Detect which cell encompasses the target text, then output its [X, Y] center coordinate. 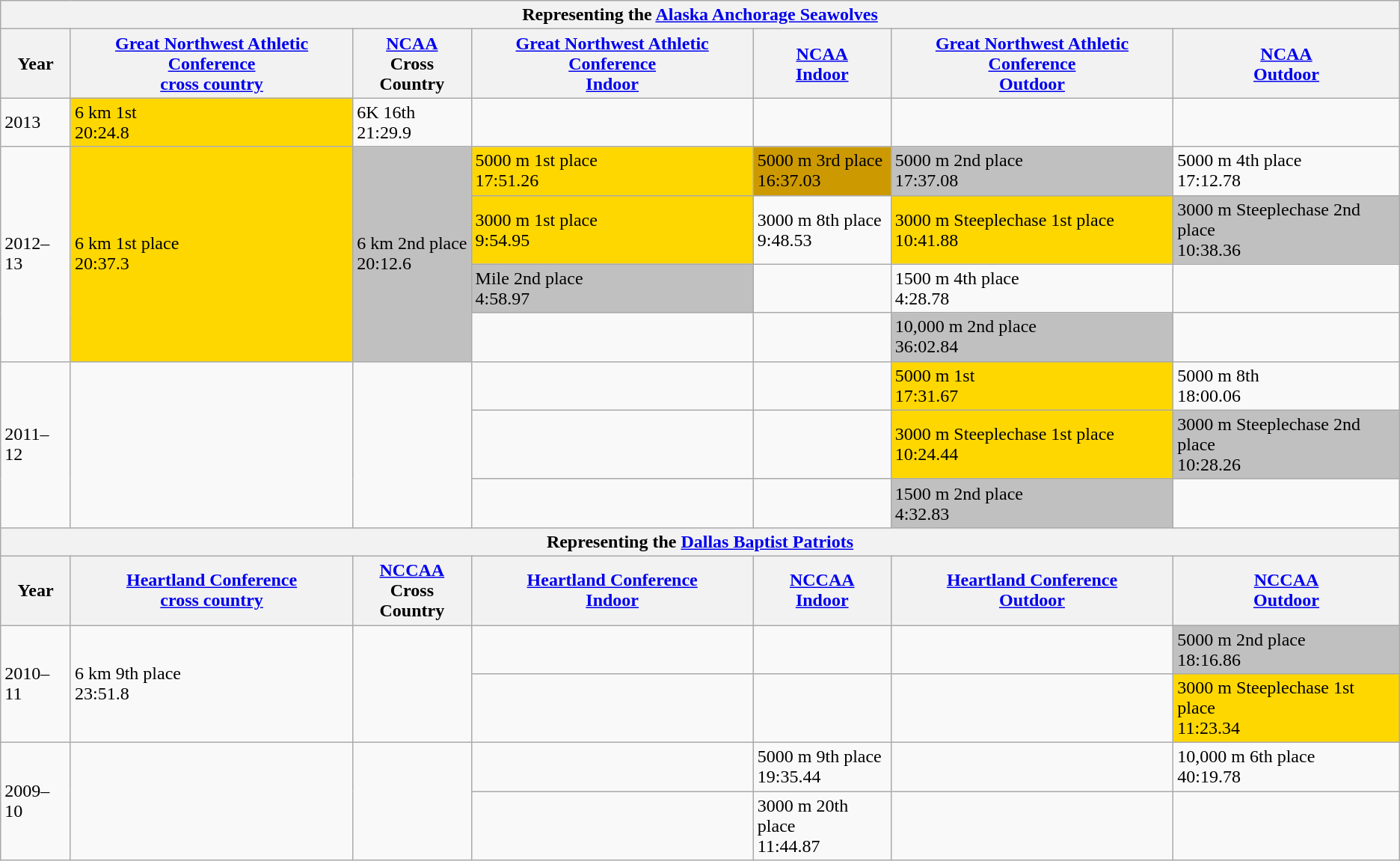
6 km 2nd place20:12.6 [412, 254]
10,000 m 6th place40:19.78 [1286, 767]
NCCAA Outdoor [1286, 590]
5000 m 4th place17:12.78 [1286, 171]
Great Northwest Athletic Conference Outdoor [1032, 64]
Mile 2nd place4:58.97 [612, 289]
5000 m 1st place 17:51.26 [612, 171]
5000 m 1st17:31.67 [1032, 386]
NCAA Outdoor [1286, 64]
10,000 m 2nd place36:02.84 [1032, 337]
6K 16th21:29.9 [412, 123]
3000 m 8th place9:48.53 [822, 230]
6 km 9th place23:51.8 [211, 684]
5000 m 2nd place 17:37.08 [1032, 171]
Representing the Alaska Anchorage Seawolves [700, 15]
5000 m 2nd place18:16.86 [1286, 649]
2009–10 [36, 802]
5000 m 8th18:00.06 [1286, 386]
Great Northwest Athletic Conference cross country [211, 64]
Heartland Conference Outdoor [1032, 590]
6 km 1st place20:37.3 [211, 254]
3000 m 20th place11:44.87 [822, 826]
5000 m 9th place19:35.44 [822, 767]
6 km 1st20:24.8 [211, 123]
3000 m Steeplechase 1st place 11:23.34 [1286, 708]
3000 m Steeplechase 2nd place 10:38.36 [1286, 230]
NCCAA Indoor [822, 590]
2010–11 [36, 684]
NCAA Indoor [822, 64]
Representing the Dallas Baptist Patriots [700, 542]
3000 m Steeplechase 1st place10:24.44 [1032, 444]
Great Northwest Athletic Conference Indoor [612, 64]
2011–12 [36, 444]
3000 m Steeplechase 2nd place 10:28.26 [1286, 444]
1500 m 4th place4:28.78 [1032, 289]
5000 m 3rd place 16:37.03 [822, 171]
Heartland Conference Indoor [612, 590]
NCCAA Cross Country [412, 590]
NCAA Cross Country [412, 64]
3000 m Steeplechase 1st place10:41.88 [1032, 230]
2013 [36, 123]
3000 m 1st place9:54.95 [612, 230]
2012–13 [36, 254]
1500 m 2nd place4:32.83 [1032, 503]
Heartland Conference cross country [211, 590]
